Locate the cell with the specified text and output its (x, y) center coordinate. 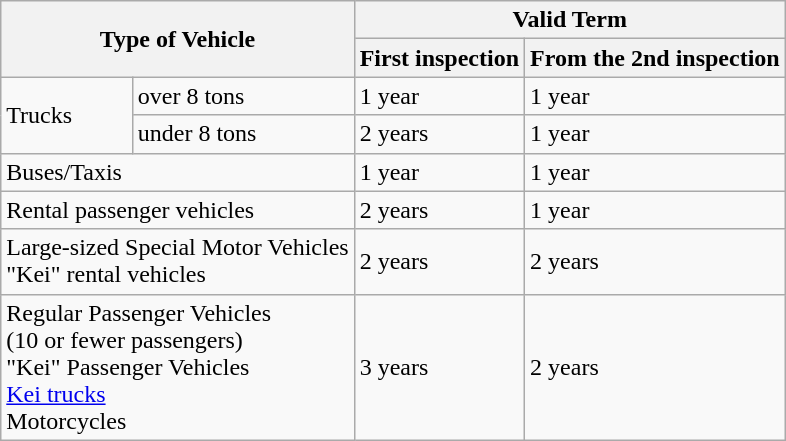
From the 2nd inspection (656, 58)
3 years (439, 367)
Regular Passenger Vehicles(10 or fewer passengers)"Kei" Passenger VehiclesKei trucksMotorcycles (178, 367)
Valid Term (570, 20)
over 8 tons (243, 96)
under 8 tons (243, 134)
Trucks (66, 115)
Buses/Taxis (178, 172)
Large-sized Special Motor Vehicles"Kei" rental vehicles (178, 262)
Rental passenger vehicles (178, 210)
Type of Vehicle (178, 39)
First inspection (439, 58)
